Search for the cell housing the specified text and yield its (x, y) center coordinate. 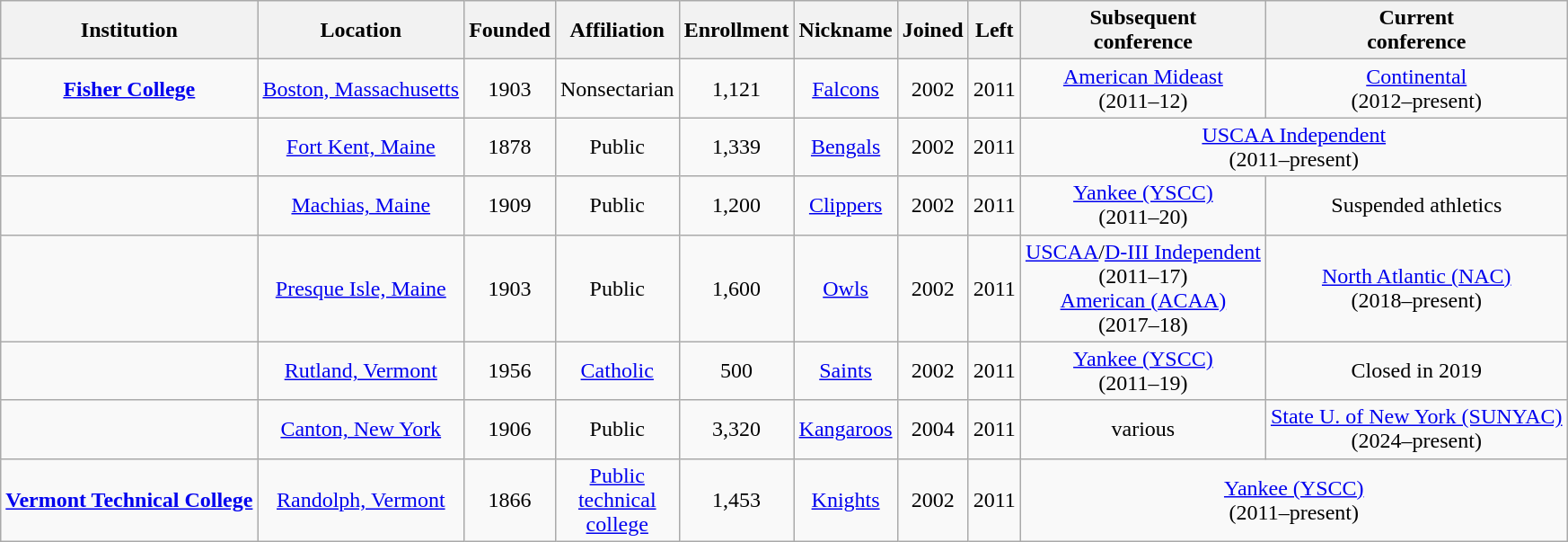
Machias, Maine (361, 205)
USCAA Independent(2011–present) (1293, 147)
Publictechnicalcollege (617, 500)
Enrollment (736, 31)
1906 (510, 430)
Subsequentconference (1142, 31)
Suspended athletics (1416, 205)
various (1142, 430)
1956 (510, 370)
Nickname (846, 31)
Fisher College (129, 88)
1,453 (736, 500)
Kangaroos (846, 430)
Closed in 2019 (1416, 370)
1,339 (736, 147)
Yankee (YSCC)(2011–19) (1142, 370)
Owls (846, 288)
500 (736, 370)
Yankee (YSCC)(2011–present) (1293, 500)
Randolph, Vermont (361, 500)
Falcons (846, 88)
Affiliation (617, 31)
Yankee (YSCC)(2011–20) (1142, 205)
Continental(2012–present) (1416, 88)
Knights (846, 500)
1,121 (736, 88)
1909 (510, 205)
Saints (846, 370)
USCAA/D-III Independent(2011–17)American (ACAA)(2017–18) (1142, 288)
2004 (932, 430)
Presque Isle, Maine (361, 288)
Vermont Technical College (129, 500)
Nonsectarian (617, 88)
Clippers (846, 205)
Boston, Massachusetts (361, 88)
American Mideast(2011–12) (1142, 88)
Currentconference (1416, 31)
Left (994, 31)
Rutland, Vermont (361, 370)
1,600 (736, 288)
3,320 (736, 430)
Bengals (846, 147)
Canton, New York (361, 430)
Institution (129, 31)
Catholic (617, 370)
State U. of New York (SUNYAC)(2024–present) (1416, 430)
Fort Kent, Maine (361, 147)
1866 (510, 500)
North Atlantic (NAC)(2018–present) (1416, 288)
Founded (510, 31)
1878 (510, 147)
1,200 (736, 205)
Joined (932, 31)
Location (361, 31)
